Return (X, Y) of the center of cell containing provided text 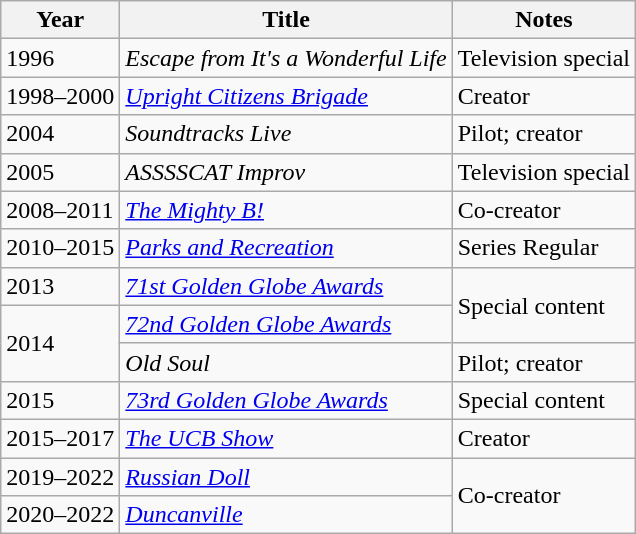
73rd Golden Globe Awards (286, 400)
Russian Doll (286, 477)
2014 (60, 343)
Old Soul (286, 362)
2010–2015 (60, 248)
The Mighty B! (286, 210)
Parks and Recreation (286, 248)
ASSSSCAT Improv (286, 172)
2015–2017 (60, 438)
71st Golden Globe Awards (286, 286)
2004 (60, 134)
72nd Golden Globe Awards (286, 324)
2013 (60, 286)
1998–2000 (60, 96)
Upright Citizens Brigade (286, 96)
Duncanville (286, 515)
Notes (544, 20)
Series Regular (544, 248)
2020–2022 (60, 515)
2019–2022 (60, 477)
2015 (60, 400)
The UCB Show (286, 438)
2008–2011 (60, 210)
Escape from It's a Wonderful Life (286, 58)
2005 (60, 172)
Year (60, 20)
1996 (60, 58)
Title (286, 20)
Soundtracks Live (286, 134)
